Scan for the cell matching the given text and deliver its [x, y] coordinate at center. 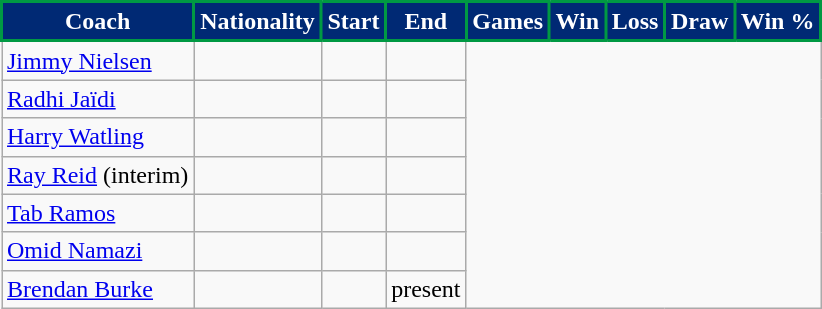
present [426, 289]
Ray Reid (interim) [98, 175]
Omid Namazi [98, 251]
Harry Watling [98, 137]
Coach [98, 22]
Win % [778, 22]
Start [354, 22]
End [426, 22]
Brendan Burke [98, 289]
Draw [700, 22]
Loss [634, 22]
Jimmy Nielsen [98, 60]
Win [577, 22]
Radhi Jaïdi [98, 99]
Tab Ramos [98, 213]
Nationality [258, 22]
Games [508, 22]
